For the text-containing cell, return its midpoint in [X, Y] coordinate format. 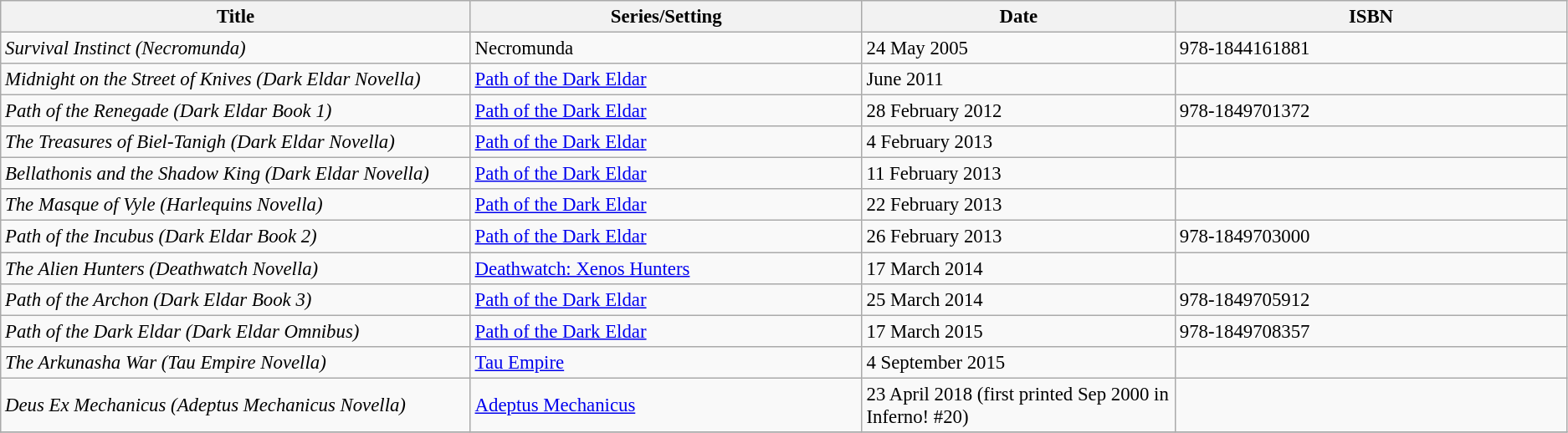
978-1844161881 [1371, 48]
Midnight on the Street of Knives (Dark Eldar Novella) [236, 79]
Series/Setting [666, 17]
Tau Empire [666, 362]
Bellathonis and the Shadow King (Dark Eldar Novella) [236, 174]
11 February 2013 [1018, 174]
22 February 2013 [1018, 205]
978-1849708357 [1371, 331]
The Masque of Vyle (Harlequins Novella) [236, 205]
Adeptus Mechanicus [666, 405]
23 April 2018 (first printed Sep 2000 in Inferno! #20) [1018, 405]
The Arkunasha War (Tau Empire Novella) [236, 362]
4 September 2015 [1018, 362]
24 May 2005 [1018, 48]
28 February 2012 [1018, 111]
ISBN [1371, 17]
978-1849703000 [1371, 237]
Path of the Archon (Dark Eldar Book 3) [236, 299]
Path of the Renegade (Dark Eldar Book 1) [236, 111]
Date [1018, 17]
The Alien Hunters (Deathwatch Novella) [236, 268]
Path of the Incubus (Dark Eldar Book 2) [236, 237]
Deathwatch: Xenos Hunters [666, 268]
Path of the Dark Eldar (Dark Eldar Omnibus) [236, 331]
26 February 2013 [1018, 237]
Survival Instinct (Necromunda) [236, 48]
978-1849705912 [1371, 299]
4 February 2013 [1018, 142]
25 March 2014 [1018, 299]
978-1849701372 [1371, 111]
Deus Ex Mechanicus (Adeptus Mechanicus Novella) [236, 405]
17 March 2014 [1018, 268]
June 2011 [1018, 79]
Necromunda [666, 48]
Title [236, 17]
17 March 2015 [1018, 331]
The Treasures of Biel-Tanigh (Dark Eldar Novella) [236, 142]
